Capture the cell that displays the provided text and extract its [x, y] central coordinate. 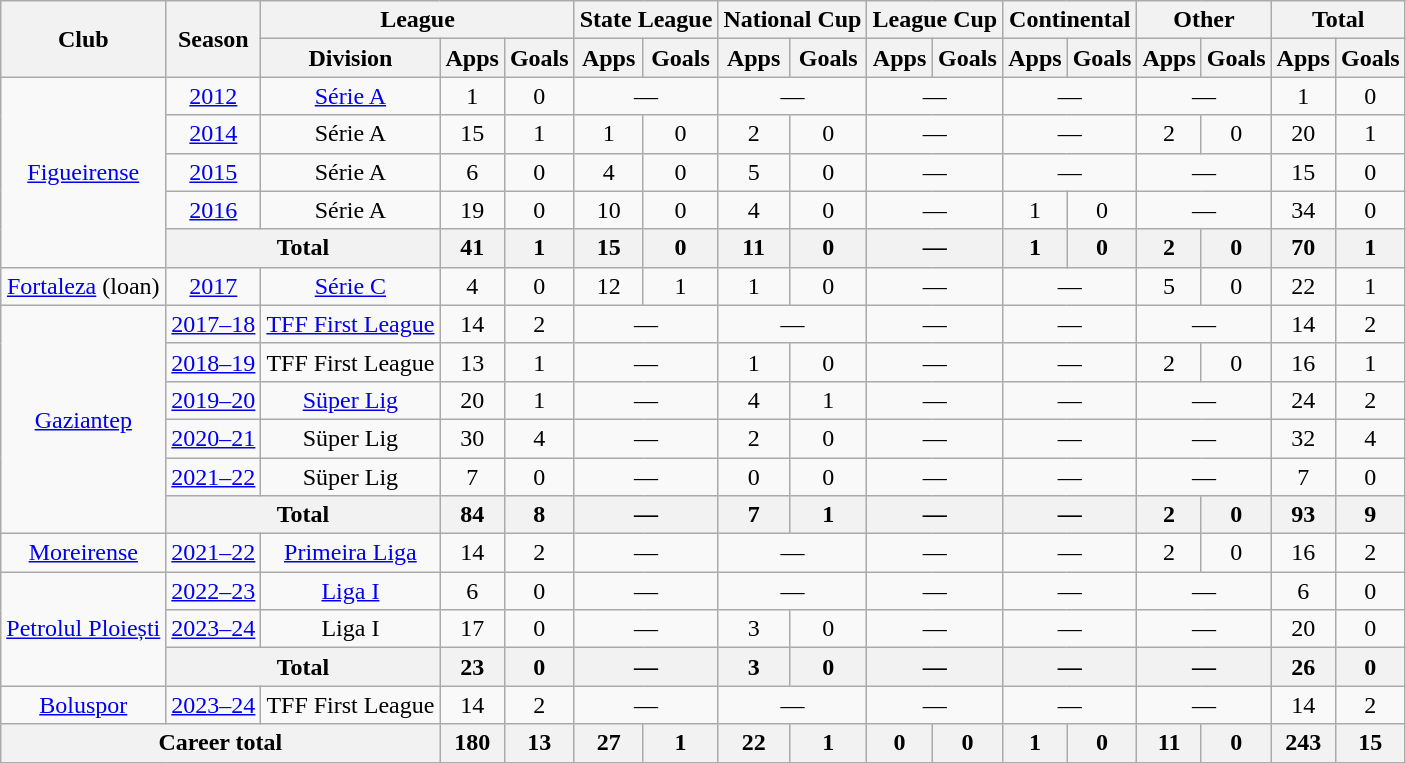
Division [350, 58]
23 [472, 667]
Boluspor [84, 705]
2017–18 [214, 324]
27 [608, 743]
Gaziantep [84, 419]
Figueirense [84, 172]
2012 [214, 96]
2016 [214, 210]
26 [1303, 667]
17 [472, 629]
Club [84, 39]
8 [539, 515]
12 [608, 286]
2014 [214, 134]
2017 [214, 286]
Season [214, 39]
National Cup [792, 20]
34 [1303, 210]
32 [1303, 438]
41 [472, 248]
Moreirense [84, 553]
League Cup [935, 20]
Other [1204, 20]
70 [1303, 248]
Série C [350, 286]
2015 [214, 172]
State League [646, 20]
243 [1303, 743]
84 [472, 515]
10 [608, 210]
2020–21 [214, 438]
Continental [1070, 20]
Petrolul Ploiești [84, 629]
Fortaleza (loan) [84, 286]
93 [1303, 515]
30 [472, 438]
2022–23 [214, 591]
Career total [220, 743]
24 [1303, 400]
2018–19 [214, 362]
Primeira Liga [350, 553]
2019–20 [214, 400]
180 [472, 743]
League [418, 20]
9 [1370, 515]
19 [472, 210]
